Provide the (x, y) coordinate of the cell's center where the given text is located.  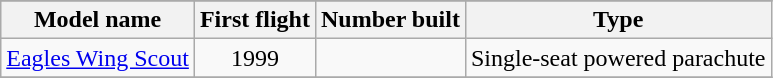
First flight (254, 20)
1999 (254, 58)
Single-seat powered parachute (618, 58)
Model name (98, 20)
Type (618, 20)
Number built (390, 20)
Eagles Wing Scout (98, 58)
